Search for the cell housing the specified text and yield its [X, Y] center coordinate. 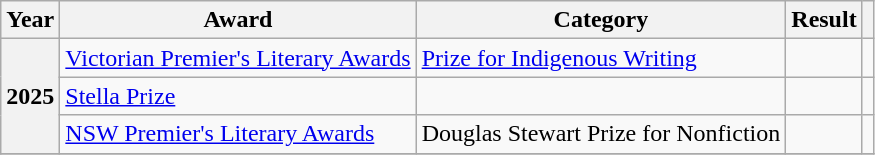
NSW Premier's Literary Awards [238, 134]
Douglas Stewart Prize for Nonfiction [601, 134]
Prize for Indigenous Writing [601, 58]
Stella Prize [238, 96]
Award [238, 20]
Victorian Premier's Literary Awards [238, 58]
Category [601, 20]
Result [824, 20]
Year [30, 20]
2025 [30, 96]
